Find where the given text appears and provide that cell's center as (x, y) coordinate. 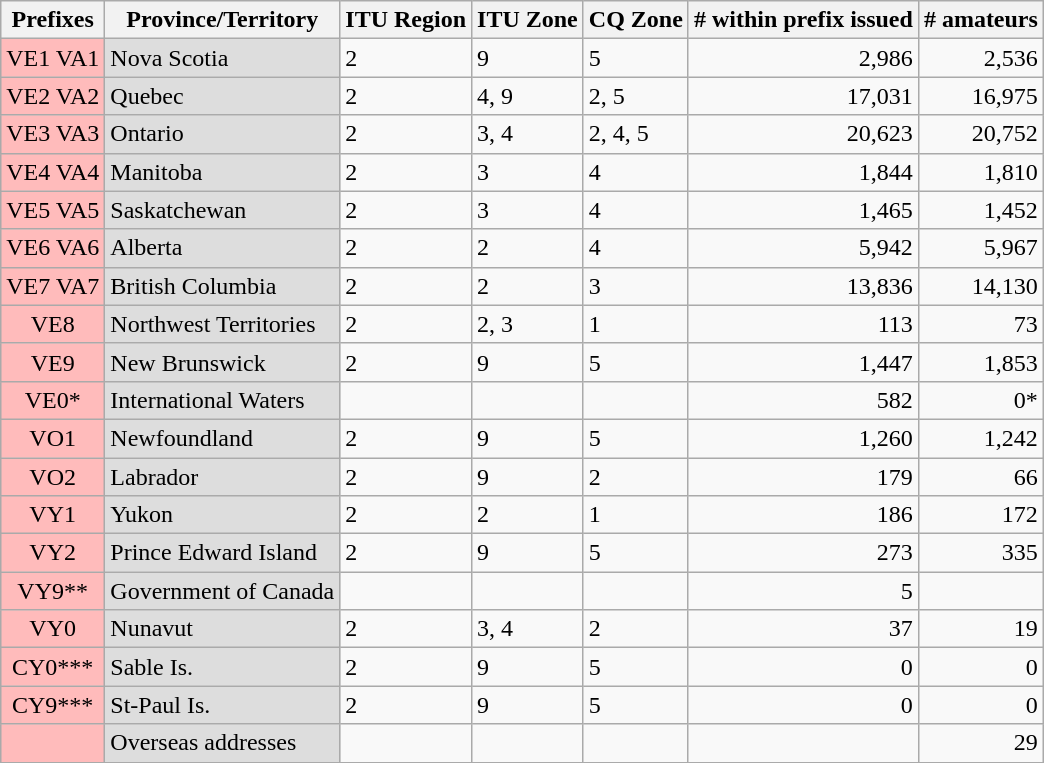
73 (980, 324)
66 (980, 477)
172 (980, 515)
CY0*** (53, 667)
4, 9 (528, 96)
1,447 (803, 362)
Prefixes (53, 20)
CY9*** (53, 705)
335 (980, 553)
1,242 (980, 438)
ITU Zone (528, 20)
VE6 VA6 (53, 248)
Northwest Territories (222, 324)
Newfoundland (222, 438)
Saskatchewan (222, 210)
International Waters (222, 400)
VE0* (53, 400)
VE4 VA4 (53, 172)
Quebec (222, 96)
20,623 (803, 134)
37 (803, 629)
20,752 (980, 134)
13,836 (803, 286)
273 (803, 553)
British Columbia (222, 286)
VE7 VA7 (53, 286)
113 (803, 324)
582 (803, 400)
Manitoba (222, 172)
2,536 (980, 58)
Ontario (222, 134)
5,942 (803, 248)
1,465 (803, 210)
Nova Scotia (222, 58)
2, 5 (636, 96)
ITU Region (406, 20)
VE1 VA1 (53, 58)
CQ Zone (636, 20)
1,452 (980, 210)
VO2 (53, 477)
16,975 (980, 96)
VY9** (53, 591)
VE9 (53, 362)
VY2 (53, 553)
Yukon (222, 515)
Labrador (222, 477)
2, 4, 5 (636, 134)
2,986 (803, 58)
# amateurs (980, 20)
VY0 (53, 629)
Sable Is. (222, 667)
5,967 (980, 248)
179 (803, 477)
186 (803, 515)
# within prefix issued (803, 20)
1,810 (980, 172)
1,260 (803, 438)
2, 3 (528, 324)
VY1 (53, 515)
VE5 VA5 (53, 210)
1,853 (980, 362)
Overseas addresses (222, 743)
Government of Canada (222, 591)
14,130 (980, 286)
29 (980, 743)
St-Paul Is. (222, 705)
Nunavut (222, 629)
1,844 (803, 172)
VE3 VA3 (53, 134)
VE8 (53, 324)
New Brunswick (222, 362)
VE2 VA2 (53, 96)
19 (980, 629)
Province/Territory (222, 20)
17,031 (803, 96)
Prince Edward Island (222, 553)
0* (980, 400)
Alberta (222, 248)
VO1 (53, 438)
